Detect which cell encompasses the target text, then output its [x, y] center coordinate. 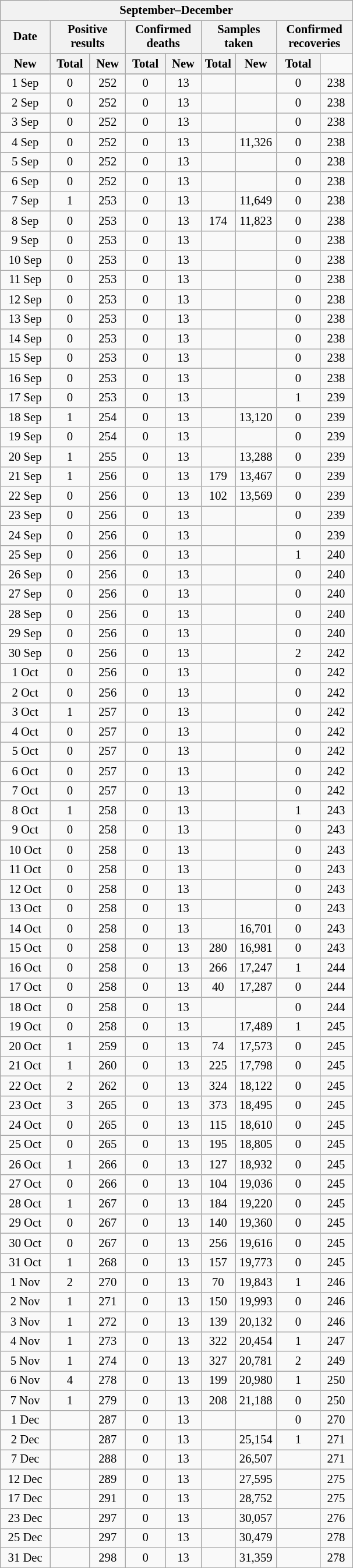
6 Sep [26, 181]
139 [218, 1322]
17 Dec [26, 1499]
16,701 [256, 928]
324 [218, 1086]
4 Nov [26, 1341]
373 [218, 1106]
14 Oct [26, 928]
24 Sep [26, 535]
20,781 [256, 1361]
247 [336, 1341]
9 Sep [26, 241]
18 Sep [26, 418]
30 Oct [26, 1243]
11,326 [256, 142]
1 Nov [26, 1282]
1 Dec [26, 1420]
21 Oct [26, 1066]
26 Sep [26, 575]
3 Sep [26, 122]
102 [218, 496]
19,220 [256, 1204]
2 Sep [26, 103]
208 [218, 1400]
25,154 [256, 1439]
23 Sep [26, 515]
259 [107, 1047]
70 [218, 1282]
11 Oct [26, 870]
20,132 [256, 1322]
2 Nov [26, 1302]
29 Oct [26, 1223]
12 Sep [26, 299]
28,752 [256, 1499]
7 Nov [26, 1400]
23 Oct [26, 1106]
18,805 [256, 1145]
September–December [176, 10]
280 [218, 948]
115 [218, 1125]
28 Sep [26, 614]
16 Sep [26, 378]
17,287 [256, 987]
298 [107, 1558]
274 [107, 1361]
127 [218, 1164]
199 [218, 1380]
3 [70, 1106]
30,057 [256, 1518]
12 Dec [26, 1479]
174 [218, 221]
3 Nov [26, 1322]
8 Oct [26, 810]
2 Oct [26, 693]
288 [107, 1459]
Positive results [88, 37]
14 Sep [26, 338]
4 Sep [26, 142]
9 Oct [26, 830]
6 Oct [26, 771]
18 Oct [26, 1007]
Confirmed recoveries [315, 37]
184 [218, 1204]
18,932 [256, 1164]
17 Sep [26, 398]
27 Sep [26, 594]
5 Nov [26, 1361]
2 Dec [26, 1439]
5 Oct [26, 751]
31,359 [256, 1558]
104 [218, 1184]
18,495 [256, 1106]
262 [107, 1086]
249 [336, 1361]
13,467 [256, 476]
16 Oct [26, 967]
11,823 [256, 221]
25 Oct [26, 1145]
15 Sep [26, 358]
19 Oct [26, 1027]
5 Sep [26, 162]
27,595 [256, 1479]
26 Oct [26, 1164]
255 [107, 457]
15 Oct [26, 948]
31 Oct [26, 1263]
276 [336, 1518]
19,993 [256, 1302]
140 [218, 1223]
13,288 [256, 457]
17 Oct [26, 987]
19,616 [256, 1243]
10 Oct [26, 850]
12 Oct [26, 889]
157 [218, 1263]
322 [218, 1341]
24 Oct [26, 1125]
11 Sep [26, 280]
13 Sep [26, 319]
179 [218, 476]
13,120 [256, 418]
Confirmed deaths [163, 37]
22 Sep [26, 496]
7 Dec [26, 1459]
40 [218, 987]
3 Oct [26, 712]
20,454 [256, 1341]
268 [107, 1263]
13,569 [256, 496]
19,843 [256, 1282]
21,188 [256, 1400]
279 [107, 1400]
17,247 [256, 967]
17,798 [256, 1066]
6 Nov [26, 1380]
26,507 [256, 1459]
18,610 [256, 1125]
260 [107, 1066]
18,122 [256, 1086]
29 Sep [26, 634]
Samples taken [239, 37]
25 Sep [26, 555]
74 [218, 1047]
272 [107, 1322]
150 [218, 1302]
22 Oct [26, 1086]
20 Sep [26, 457]
8 Sep [26, 221]
19 Sep [26, 437]
19,360 [256, 1223]
289 [107, 1479]
13 Oct [26, 909]
7 Oct [26, 791]
4 Oct [26, 732]
28 Oct [26, 1204]
20,980 [256, 1380]
7 Sep [26, 201]
16,981 [256, 948]
195 [218, 1145]
17,489 [256, 1027]
327 [218, 1361]
273 [107, 1341]
31 Dec [26, 1558]
11,649 [256, 201]
23 Dec [26, 1518]
Date [26, 37]
30,479 [256, 1538]
1 Sep [26, 83]
19,036 [256, 1184]
30 Sep [26, 653]
27 Oct [26, 1184]
10 Sep [26, 260]
21 Sep [26, 476]
225 [218, 1066]
17,573 [256, 1047]
19,773 [256, 1263]
1 Oct [26, 673]
291 [107, 1499]
20 Oct [26, 1047]
25 Dec [26, 1538]
4 [70, 1380]
